Detect which cell encompasses the target text, then output its [X, Y] center coordinate. 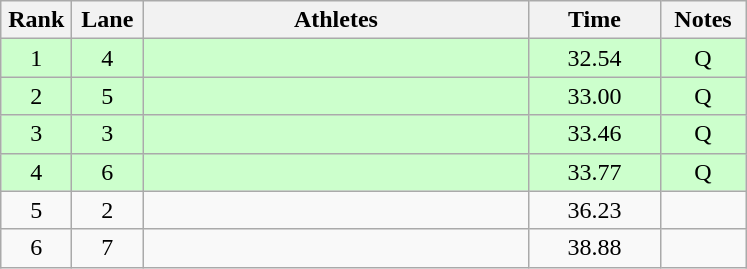
Time [594, 20]
Athletes [336, 20]
Notes [703, 20]
38.88 [594, 248]
32.54 [594, 58]
Rank [36, 20]
33.46 [594, 134]
33.77 [594, 172]
1 [36, 58]
Lane [108, 20]
36.23 [594, 210]
7 [108, 248]
33.00 [594, 96]
